Identify which cell holds the provided text, then report its (X, Y) central coordinate. 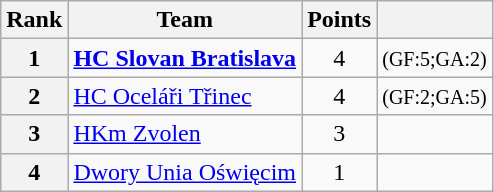
Dwory Unia Oświęcim (185, 172)
Rank (34, 20)
Points (340, 20)
Team (185, 20)
HKm Zvolen (185, 134)
(GF:5;GA:2) (434, 58)
HC Slovan Bratislava (185, 58)
HC Oceláři Třinec (185, 96)
(GF:2;GA:5) (434, 96)
2 (34, 96)
